Identify which cell holds the provided text, then report its [X, Y] central coordinate. 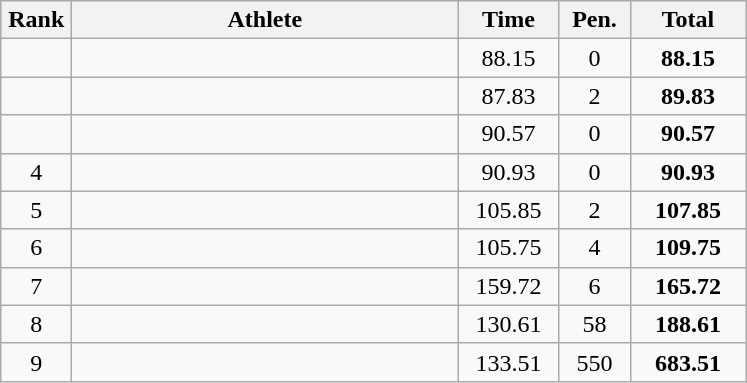
5 [36, 210]
683.51 [688, 362]
87.83 [508, 96]
89.83 [688, 96]
550 [594, 362]
105.75 [508, 248]
107.85 [688, 210]
Rank [36, 20]
133.51 [508, 362]
165.72 [688, 286]
Total [688, 20]
130.61 [508, 324]
Time [508, 20]
Athlete [265, 20]
159.72 [508, 286]
105.85 [508, 210]
Pen. [594, 20]
58 [594, 324]
7 [36, 286]
109.75 [688, 248]
188.61 [688, 324]
9 [36, 362]
8 [36, 324]
